Extract the [x, y] coordinate from the center of the cell holding the provided text.  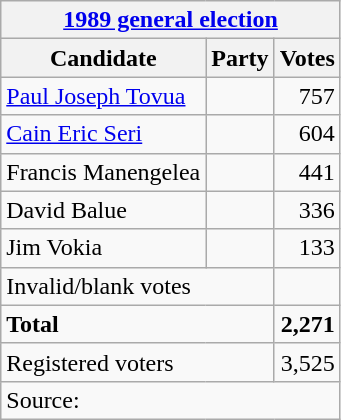
Invalid/blank votes [138, 286]
Votes [307, 58]
Party [240, 58]
2,271 [307, 324]
David Balue [104, 210]
Jim Vokia [104, 248]
Candidate [104, 58]
604 [307, 134]
336 [307, 210]
Source: [171, 400]
Paul Joseph Tovua [104, 96]
441 [307, 172]
1989 general election [171, 20]
Cain Eric Seri [104, 134]
Total [138, 324]
757 [307, 96]
Francis Manengelea [104, 172]
133 [307, 248]
Registered voters [138, 362]
3,525 [307, 362]
